Return [X, Y] of the center of cell containing provided text 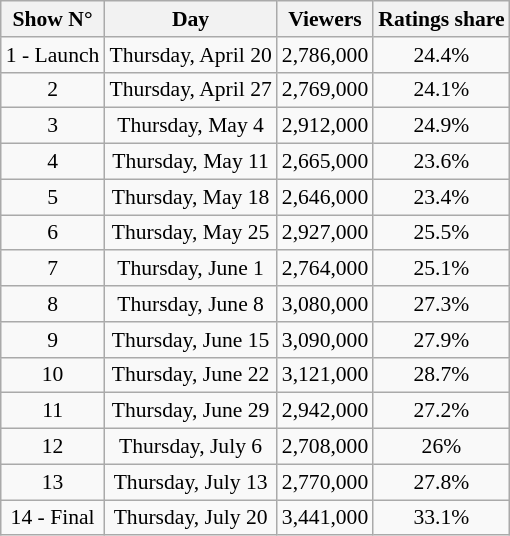
Thursday, July 13 [190, 482]
Thursday, May 18 [190, 197]
14 - Final [53, 518]
13 [53, 482]
24.4% [441, 55]
11 [53, 411]
25.5% [441, 233]
Thursday, June 29 [190, 411]
Thursday, June 22 [190, 375]
25.1% [441, 269]
3 [53, 126]
24.1% [441, 90]
2 [53, 90]
3,121,000 [325, 375]
6 [53, 233]
2,786,000 [325, 55]
Viewers [325, 19]
28.7% [441, 375]
3,441,000 [325, 518]
27.8% [441, 482]
Thursday, June 1 [190, 269]
5 [53, 197]
23.6% [441, 162]
2,764,000 [325, 269]
7 [53, 269]
Thursday, July 20 [190, 518]
Day [190, 19]
2,646,000 [325, 197]
2,942,000 [325, 411]
Ratings share [441, 19]
2,927,000 [325, 233]
27.3% [441, 304]
33.1% [441, 518]
Thursday, June 8 [190, 304]
Thursday, April 27 [190, 90]
27.9% [441, 340]
1 - Launch [53, 55]
12 [53, 447]
2,770,000 [325, 482]
26% [441, 447]
24.9% [441, 126]
23.4% [441, 197]
Show N° [53, 19]
2,769,000 [325, 90]
9 [53, 340]
3,090,000 [325, 340]
2,912,000 [325, 126]
2,665,000 [325, 162]
Thursday, July 6 [190, 447]
Thursday, April 20 [190, 55]
Thursday, May 25 [190, 233]
4 [53, 162]
3,080,000 [325, 304]
Thursday, June 15 [190, 340]
Thursday, May 11 [190, 162]
27.2% [441, 411]
2,708,000 [325, 447]
Thursday, May 4 [190, 126]
8 [53, 304]
10 [53, 375]
